Scan for the cell matching the given text and deliver its (x, y) coordinate at center. 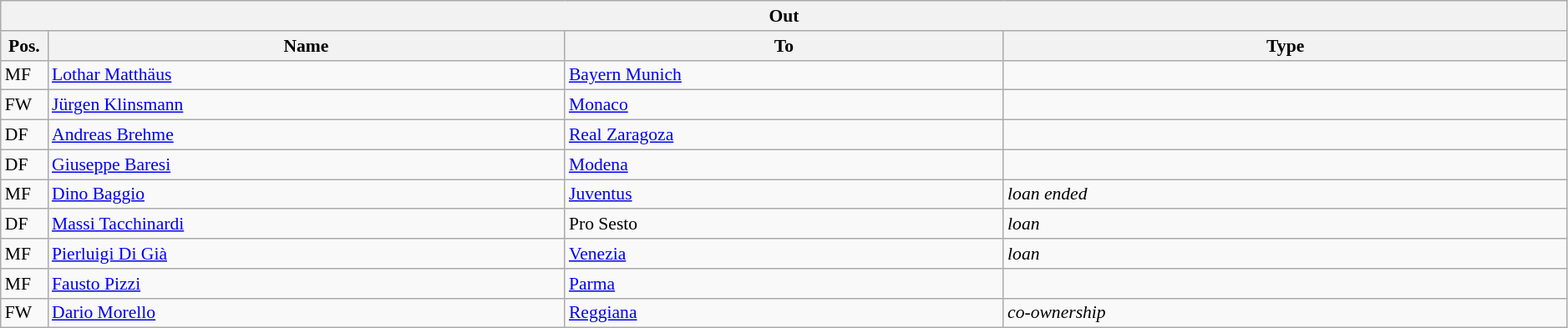
Modena (784, 164)
Lothar Matthäus (306, 75)
Real Zaragoza (784, 135)
co-ownership (1285, 313)
Juventus (784, 194)
Name (306, 46)
To (784, 46)
Bayern Munich (784, 75)
Pierluigi Di Già (306, 254)
Venezia (784, 254)
Pro Sesto (784, 225)
Giuseppe Baresi (306, 164)
Massi Tacchinardi (306, 225)
Reggiana (784, 313)
Out (784, 16)
Dino Baggio (306, 194)
Fausto Pizzi (306, 284)
Monaco (784, 105)
loan ended (1285, 194)
Parma (784, 284)
Jürgen Klinsmann (306, 105)
Dario Morello (306, 313)
Andreas Brehme (306, 135)
Type (1285, 46)
Pos. (24, 46)
